Extract the [X, Y] coordinate from the center of the cell holding the provided text.  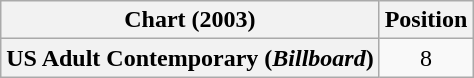
US Adult Contemporary (Billboard) [190, 58]
Position [426, 20]
8 [426, 58]
Chart (2003) [190, 20]
